For the text-containing cell, return its midpoint in [x, y] coordinate format. 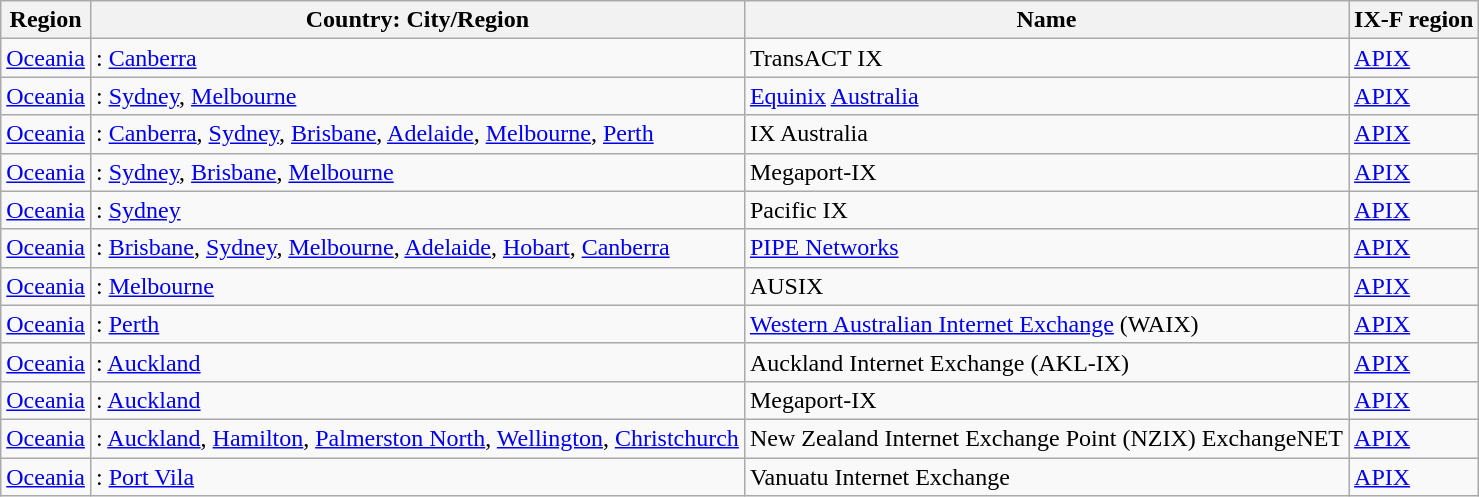
: Auckland, Hamilton, Palmerston North, Wellington, Christchurch [417, 438]
: Brisbane, Sydney, Melbourne, Adelaide, Hobart, Canberra [417, 248]
: Melbourne [417, 286]
: Canberra [417, 58]
Equinix Australia [1046, 96]
Pacific IX [1046, 210]
Country: City/Region [417, 20]
IX-F region [1414, 20]
Vanuatu Internet Exchange [1046, 477]
: Sydney, Melbourne [417, 96]
Auckland Internet Exchange (AKL-IX) [1046, 362]
New Zealand Internet Exchange Point (NZIX) ExchangeNET [1046, 438]
: Port Vila [417, 477]
TransACT IX [1046, 58]
: Sydney, Brisbane, Melbourne [417, 172]
: Sydney [417, 210]
PIPE Networks [1046, 248]
Name [1046, 20]
IX Australia [1046, 134]
: Canberra, Sydney, Brisbane, Adelaide, Melbourne, Perth [417, 134]
Western Australian Internet Exchange (WAIX) [1046, 324]
: Perth [417, 324]
AUSIX [1046, 286]
Region [46, 20]
